Identify which cell holds the provided text, then report its (x, y) central coordinate. 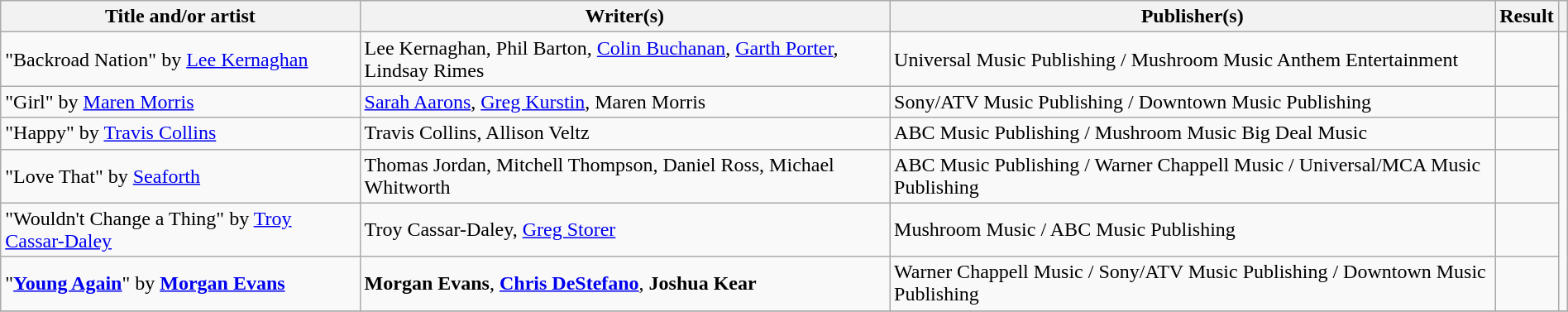
"Happy" by Travis Collins (180, 133)
"Girl" by Maren Morris (180, 102)
"Wouldn't Change a Thing" by Troy Cassar-Daley (180, 230)
ABC Music Publishing / Warner Chappell Music / Universal/MCA Music Publishing (1193, 175)
Sony/ATV Music Publishing / Downtown Music Publishing (1193, 102)
"Love That" by Seaforth (180, 175)
ABC Music Publishing / Mushroom Music Big Deal Music (1193, 133)
Lee Kernaghan, Phil Barton, Colin Buchanan, Garth Porter, Lindsay Rimes (624, 60)
Thomas Jordan, Mitchell Thompson, Daniel Ross, Michael Whitworth (624, 175)
"Young Again" by Morgan Evans (180, 283)
Publisher(s) (1193, 17)
Sarah Aarons, Greg Kurstin, Maren Morris (624, 102)
Writer(s) (624, 17)
"Backroad Nation" by Lee Kernaghan (180, 60)
Result (1527, 17)
Title and/or artist (180, 17)
Warner Chappell Music / Sony/ATV Music Publishing / Downtown Music Publishing (1193, 283)
Mushroom Music / ABC Music Publishing (1193, 230)
Troy Cassar-Daley, Greg Storer (624, 230)
Morgan Evans, Chris DeStefano, Joshua Kear (624, 283)
Universal Music Publishing / Mushroom Music Anthem Entertainment (1193, 60)
Travis Collins, Allison Veltz (624, 133)
